Return the (x, y) coordinate for the center point of the cell that contains the specified text.  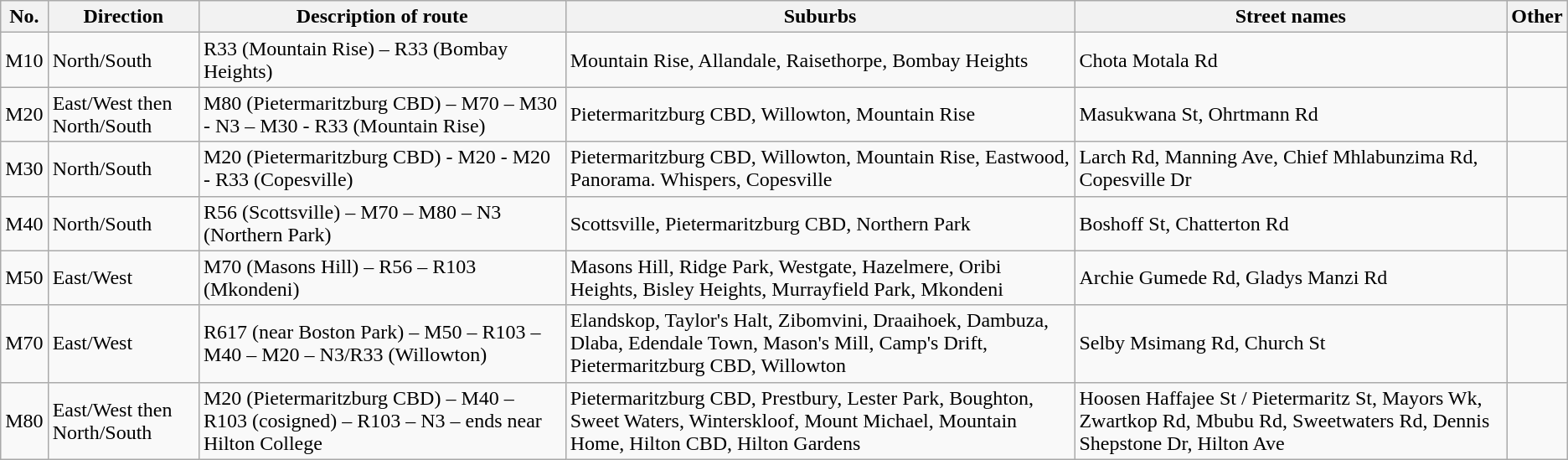
Other (1537, 17)
M70 (24, 344)
M80 (24, 421)
R617 (near Boston Park) – M50 – R103 – M40 – M20 – N3/R33 (Willowton) (382, 344)
M80 (Pietermaritzburg CBD) – M70 – M30 - N3 – M30 - R33 (Mountain Rise) (382, 114)
Pietermaritzburg CBD, Prestbury, Lester Park, Boughton, Sweet Waters, Winterskloof, Mount Michael, Mountain Home, Hilton CBD, Hilton Gardens (820, 421)
M20 (24, 114)
M40 (24, 223)
Mountain Rise, Allandale, Raisethorpe, Bombay Heights (820, 60)
M20 (Pietermaritzburg CBD) – M40 – R103 (cosigned) – R103 – N3 – ends near Hilton College (382, 421)
Masukwana St, Ohrtmann Rd (1291, 114)
Pietermaritzburg CBD, Willowton, Mountain Rise, Eastwood, Panorama. Whispers, Copesville (820, 169)
No. (24, 17)
R56 (Scottsville) – M70 – M80 – N3 (Northern Park) (382, 223)
Street names (1291, 17)
M30 (24, 169)
Direction (123, 17)
Masons Hill, Ridge Park, Westgate, Hazelmere, Oribi Heights, Bisley Heights, Murrayfield Park, Mkondeni (820, 278)
M50 (24, 278)
Selby Msimang Rd, Church St (1291, 344)
R33 (Mountain Rise) – R33 (Bombay Heights) (382, 60)
Pietermaritzburg CBD, Willowton, Mountain Rise (820, 114)
Hoosen Haffajee St / Pietermaritz St, Mayors Wk, Zwartkop Rd, Mbubu Rd, Sweetwaters Rd, Dennis Shepstone Dr, Hilton Ave (1291, 421)
Suburbs (820, 17)
Chota Motala Rd (1291, 60)
M70 (Masons Hill) – R56 – R103 (Mkondeni) (382, 278)
Elandskop, Taylor's Halt, Zibomvini, Draaihoek, Dambuza, Dlaba, Edendale Town, Mason's Mill, Camp's Drift, Pietermaritzburg CBD, Willowton (820, 344)
M10 (24, 60)
Larch Rd, Manning Ave, Chief Mhlabunzima Rd, Copesville Dr (1291, 169)
Description of route (382, 17)
Scottsville, Pietermaritzburg CBD, Northern Park (820, 223)
Boshoff St, Chatterton Rd (1291, 223)
Archie Gumede Rd, Gladys Manzi Rd (1291, 278)
M20 (Pietermaritzburg CBD) - M20 - M20 - R33 (Copesville) (382, 169)
